Pinpoint the cell where the given text exists, returning its [X, Y] midpoint coordinate. 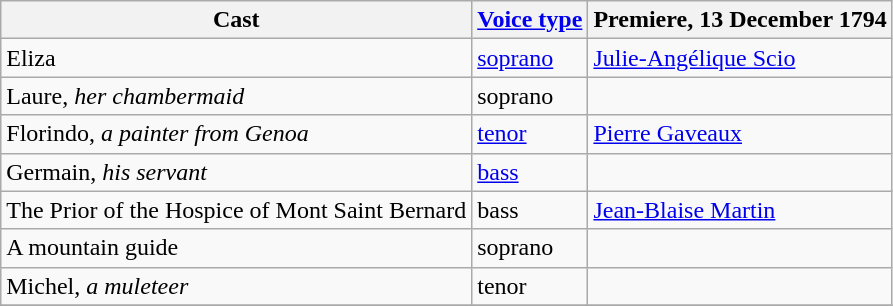
Premiere, 13 December 1794 [740, 20]
Jean-Blaise Martin [740, 210]
Florindo, a painter from Genoa [236, 134]
Pierre Gaveaux [740, 134]
Julie-Angélique Scio [740, 58]
Cast [236, 20]
A mountain guide [236, 248]
The Prior of the Hospice of Mont Saint Bernard [236, 210]
Voice type [530, 20]
Eliza [236, 58]
Germain, his servant [236, 172]
Laure, her chambermaid [236, 96]
Michel, a muleteer [236, 286]
